Extract the (x, y) coordinate from the center of the cell holding the provided text.  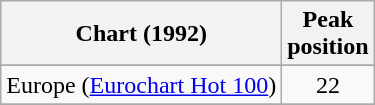
22 (328, 85)
Europe (Eurochart Hot 100) (142, 85)
Peakposition (328, 34)
Chart (1992) (142, 34)
